Extract the [x, y] coordinate from the center of the cell holding the provided text.  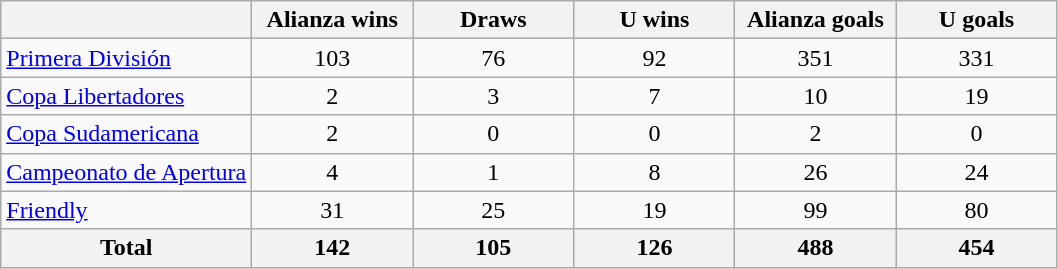
92 [654, 58]
Alianza goals [816, 20]
25 [494, 210]
10 [816, 96]
31 [332, 210]
U goals [976, 20]
454 [976, 248]
Alianza wins [332, 20]
142 [332, 248]
331 [976, 58]
126 [654, 248]
488 [816, 248]
4 [332, 172]
76 [494, 58]
Friendly [126, 210]
Primera División [126, 58]
U wins [654, 20]
8 [654, 172]
7 [654, 96]
351 [816, 58]
3 [494, 96]
105 [494, 248]
Total [126, 248]
26 [816, 172]
Campeonato de Apertura [126, 172]
24 [976, 172]
103 [332, 58]
80 [976, 210]
Copa Libertadores [126, 96]
Copa Sudamericana [126, 134]
99 [816, 210]
1 [494, 172]
Draws [494, 20]
